Output the (x, y) coordinate of the center of the cell containing the given text.  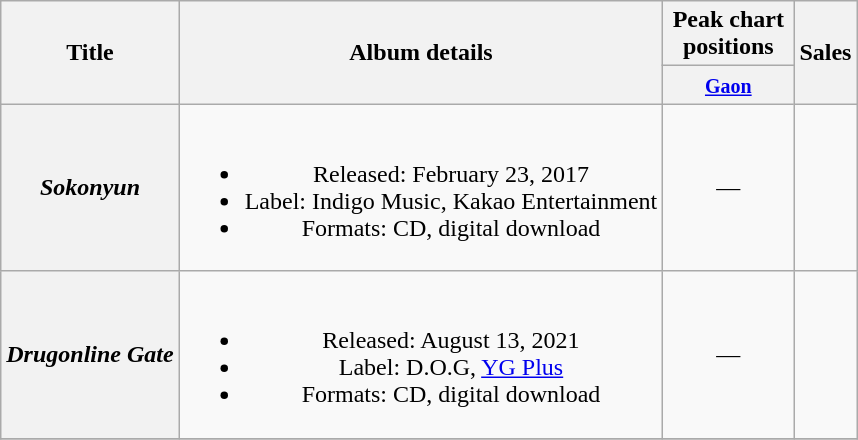
Sokonyun (90, 188)
Sales (826, 52)
Title (90, 52)
Album details (421, 52)
Drugonline Gate (90, 354)
Peak chart positions (728, 34)
Released: February 23, 2017Label: Indigo Music, Kakao EntertainmentFormats: CD, digital download (421, 188)
Released: August 13, 2021Label: D.O.G, YG PlusFormats: CD, digital download (421, 354)
Gaon (728, 85)
